Output the [X, Y] coordinate of the center of the cell containing the given text.  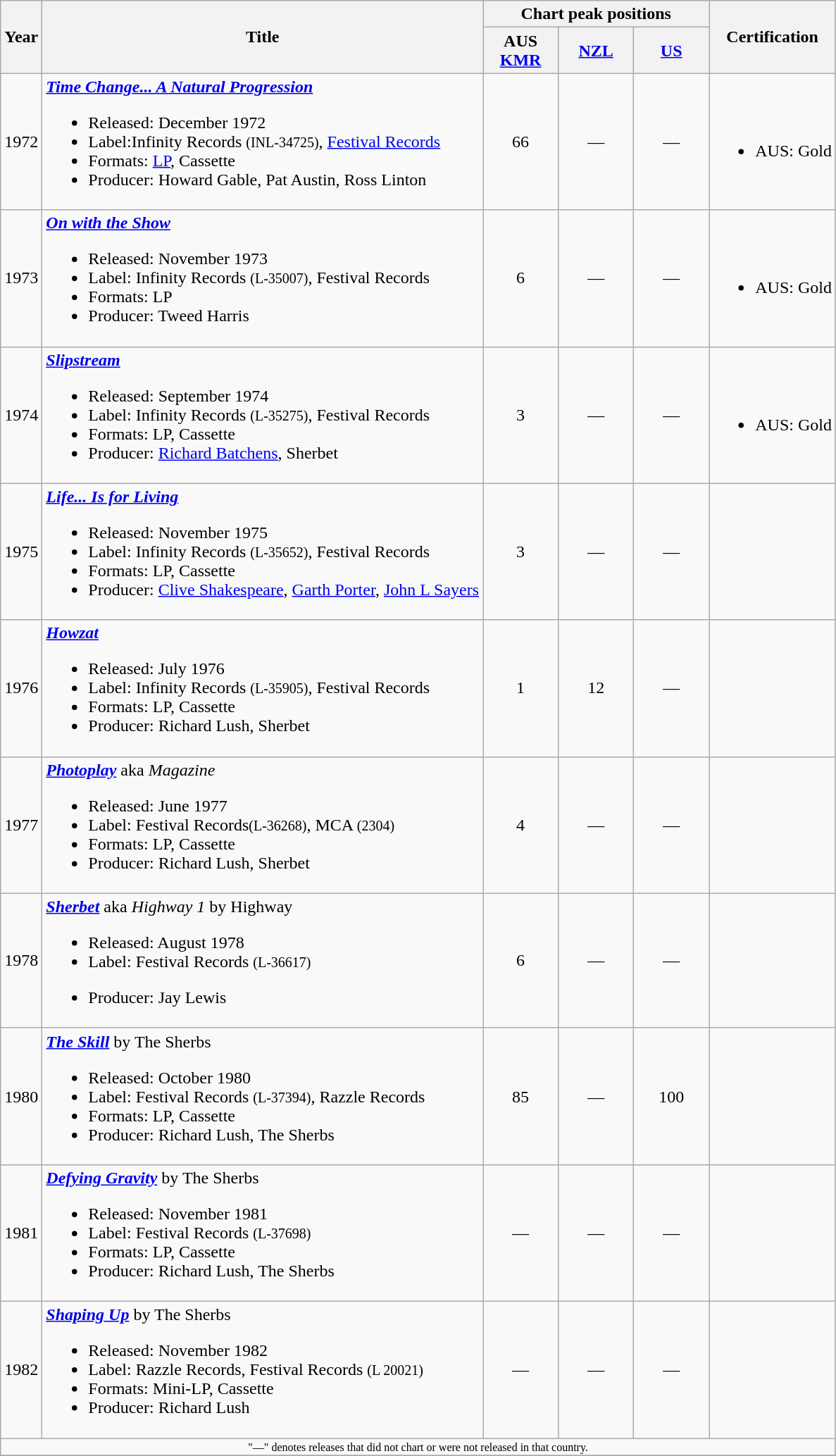
SlipstreamReleased: September 1974Label: Infinity Records (L-35275), Festival RecordsFormats: LP, CassetteProducer: Richard Batchens, Sherbet [263, 415]
1972 [21, 142]
1978 [21, 961]
4 [521, 825]
66 [521, 142]
Chart peak positions [596, 14]
1982 [21, 1369]
1976 [21, 688]
Title [263, 37]
AUSKMR [521, 51]
Year [21, 37]
100 [672, 1096]
Photoplay aka MagazineReleased: June 1977Label: Festival Records(L-36268), MCA (2304)Formats: LP, CassetteProducer: Richard Lush, Sherbet [263, 825]
1973 [21, 278]
1974 [21, 415]
"—" denotes releases that did not chart or were not released in that country. [418, 1447]
NZL [596, 51]
Defying Gravity by The SherbsReleased: November 1981Label: Festival Records (L-37698)Formats: LP, CassetteProducer: Richard Lush, The Sherbs [263, 1233]
The Skill by The SherbsReleased: October 1980Label: Festival Records (L-37394), Razzle RecordsFormats: LP, CassetteProducer: Richard Lush, The Sherbs [263, 1096]
1 [521, 688]
Shaping Up by The SherbsReleased: November 1982Label: Razzle Records, Festival Records (L 20021)Formats: Mini-LP, CassetteProducer: Richard Lush [263, 1369]
12 [596, 688]
1980 [21, 1096]
On with the ShowReleased: November 1973Label: Infinity Records (L-35007), Festival RecordsFormats: LPProducer: Tweed Harris [263, 278]
85 [521, 1096]
1977 [21, 825]
Sherbet aka Highway 1 by HighwayReleased: August 1978Label: Festival Records (L-36617)Producer: Jay Lewis [263, 961]
1981 [21, 1233]
US [672, 51]
Certification [773, 37]
HowzatReleased: July 1976Label: Infinity Records (L-35905), Festival RecordsFormats: LP, CassetteProducer: Richard Lush, Sherbet [263, 688]
1975 [21, 552]
